Output the [x, y] coordinate of the center of the cell containing the given text.  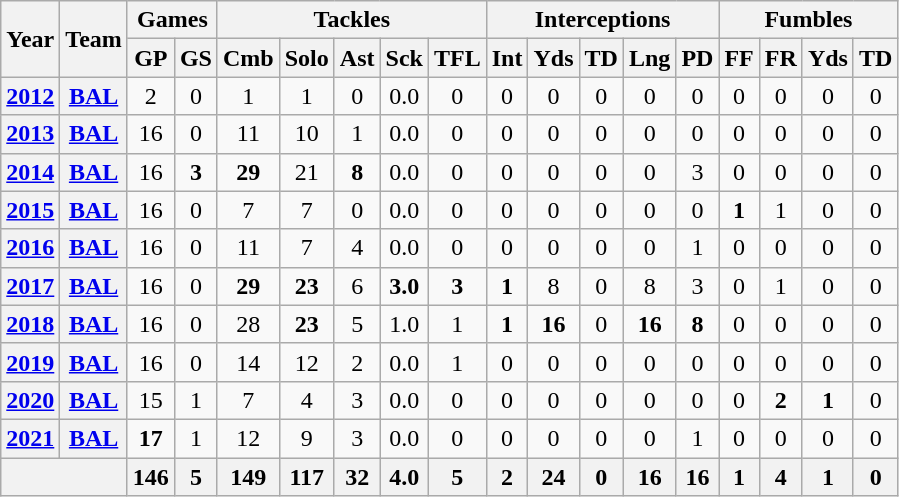
21 [306, 172]
Tackles [352, 20]
GS [196, 58]
Sck [404, 58]
32 [357, 477]
Cmb [248, 58]
Fumbles [808, 20]
2015 [30, 210]
PD [698, 58]
149 [248, 477]
6 [357, 286]
Ast [357, 58]
3.0 [404, 286]
9 [306, 438]
17 [150, 438]
2016 [30, 248]
FF [739, 58]
Games [172, 20]
2014 [30, 172]
2017 [30, 286]
FR [780, 58]
GP [150, 58]
Team [94, 39]
24 [554, 477]
146 [150, 477]
14 [248, 362]
Year [30, 39]
Lng [649, 58]
2020 [30, 400]
117 [306, 477]
2018 [30, 324]
4.0 [404, 477]
2013 [30, 134]
TFL [457, 58]
Interceptions [602, 20]
10 [306, 134]
15 [150, 400]
2019 [30, 362]
2012 [30, 96]
28 [248, 324]
Solo [306, 58]
2021 [30, 438]
Int [507, 58]
1.0 [404, 324]
